Return the [X, Y] coordinate for the center point of the cell that contains the specified text.  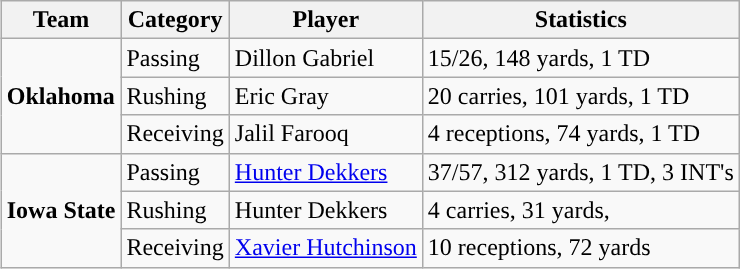
4 carries, 31 yards, [580, 210]
Dillon Gabriel [326, 58]
20 carries, 101 yards, 1 TD [580, 96]
15/26, 148 yards, 1 TD [580, 58]
Team [61, 20]
Player [326, 20]
Statistics [580, 20]
Eric Gray [326, 96]
10 receptions, 72 yards [580, 248]
37/57, 312 yards, 1 TD, 3 INT's [580, 172]
Iowa State [61, 210]
Oklahoma [61, 96]
4 receptions, 74 yards, 1 TD [580, 134]
Xavier Hutchinson [326, 248]
Category [175, 20]
Jalil Farooq [326, 134]
